Identify which cell holds the provided text, then report its (X, Y) central coordinate. 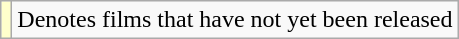
Denotes films that have not yet been released (235, 20)
